For the text-containing cell, return its midpoint in (X, Y) coordinate format. 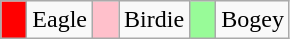
Birdie (154, 20)
Bogey (253, 20)
Eagle (60, 20)
